Search for the cell housing the specified text and yield its (X, Y) center coordinate. 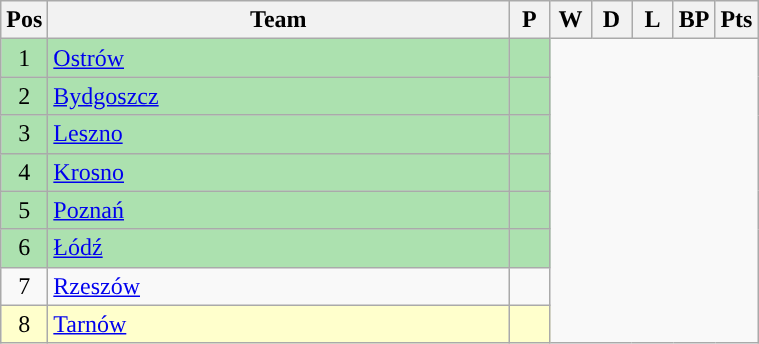
Poznań (278, 210)
BP (694, 20)
4 (24, 172)
Ostrów (278, 58)
8 (24, 324)
1 (24, 58)
Leszno (278, 134)
Pts (736, 20)
Bydgoszcz (278, 96)
Krosno (278, 172)
7 (24, 286)
3 (24, 134)
Team (278, 20)
2 (24, 96)
5 (24, 210)
Łódź (278, 248)
P (530, 20)
W (570, 20)
6 (24, 248)
D (612, 20)
Pos (24, 20)
L (652, 20)
Rzeszów (278, 286)
Tarnów (278, 324)
